For the text-containing cell, return its midpoint in (x, y) coordinate format. 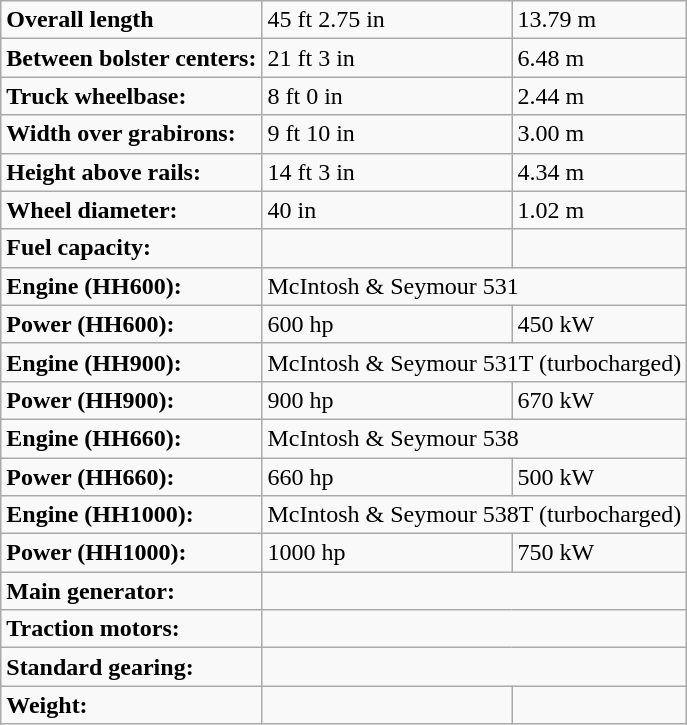
Power (HH1000): (132, 553)
Weight: (132, 705)
450 kW (600, 324)
2.44 m (600, 96)
660 hp (387, 477)
Width over grabirons: (132, 134)
Traction motors: (132, 629)
Truck wheelbase: (132, 96)
Main generator: (132, 591)
Fuel capacity: (132, 248)
21 ft 3 in (387, 58)
Between bolster centers: (132, 58)
45 ft 2.75 in (387, 20)
Engine (HH600): (132, 286)
6.48 m (600, 58)
3.00 m (600, 134)
9 ft 10 in (387, 134)
Wheel diameter: (132, 210)
Engine (HH900): (132, 362)
Power (HH900): (132, 400)
40 in (387, 210)
8 ft 0 in (387, 96)
750 kW (600, 553)
Overall length (132, 20)
Standard gearing: (132, 667)
13.79 m (600, 20)
1000 hp (387, 553)
Power (HH600): (132, 324)
4.34 m (600, 172)
Height above rails: (132, 172)
14 ft 3 in (387, 172)
500 kW (600, 477)
McIntosh & Seymour 538 (474, 438)
670 kW (600, 400)
McIntosh & Seymour 531T (turbocharged) (474, 362)
Power (HH660): (132, 477)
1.02 m (600, 210)
Engine (HH1000): (132, 515)
Engine (HH660): (132, 438)
McIntosh & Seymour 531 (474, 286)
600 hp (387, 324)
McIntosh & Seymour 538T (turbocharged) (474, 515)
900 hp (387, 400)
